Search for the cell housing the specified text and yield its (X, Y) center coordinate. 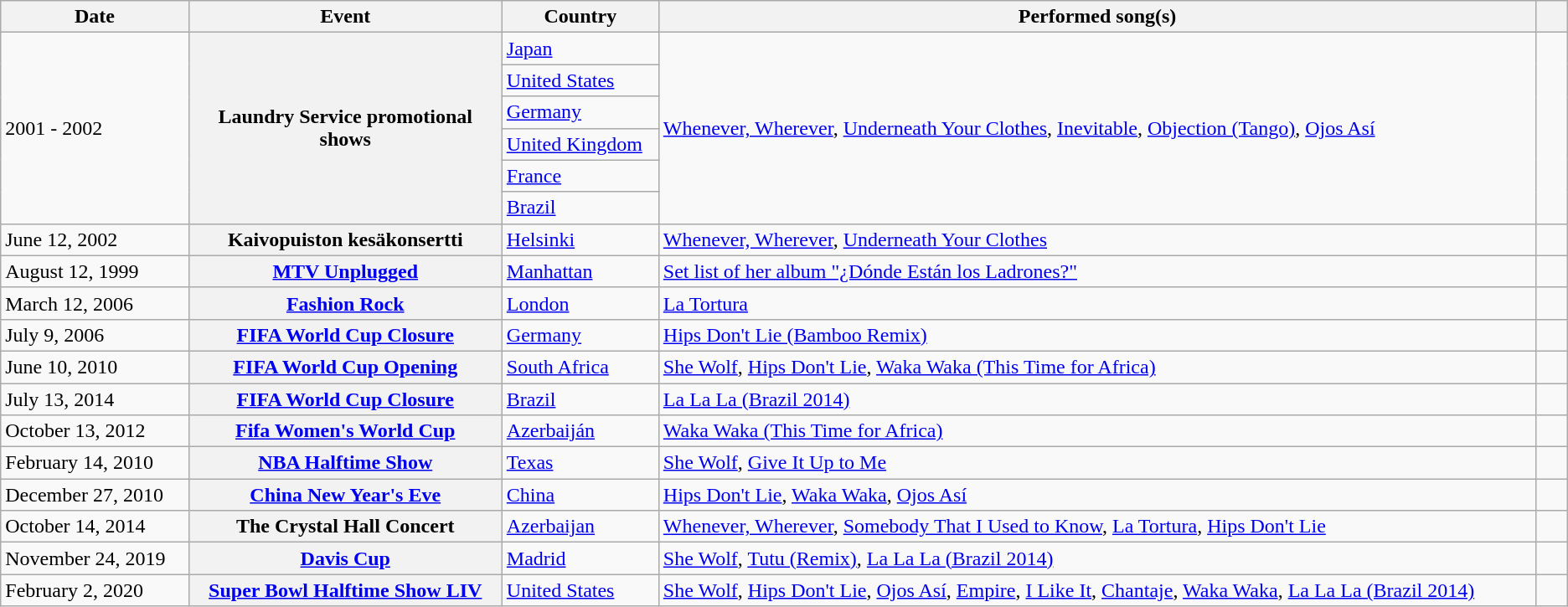
She Wolf, Hips Don't Lie, Ojos Así, Empire, I Like It, Chantaje, Waka Waka, La La La (Brazil 2014) (1097, 590)
London (580, 303)
Manhattan (580, 271)
The Crystal Hall Concert (345, 527)
Hips Don't Lie, Waka Waka, Ojos Así (1097, 495)
July 13, 2014 (95, 399)
Helsinki (580, 239)
She Wolf, Give It Up to Me (1097, 463)
Whenever, Wherever, Underneath Your Clothes (1097, 239)
Super Bowl Halftime Show LIV (345, 590)
Set list of her album "¿Dónde Están los Ladrones?" (1097, 271)
March 12, 2006 (95, 303)
She Wolf, Hips Don't Lie, Waka Waka (This Time for Africa) (1097, 367)
November 24, 2019 (95, 558)
United Kingdom (580, 144)
France (580, 176)
Davis Cup (345, 558)
Country (580, 17)
China New Year's Eve (345, 495)
June 10, 2010 (95, 367)
Texas (580, 463)
Whenever, Wherever, Underneath Your Clothes, Inevitable, Objection (Tango), Ojos Así (1097, 128)
NBA Halftime Show (345, 463)
Japan (580, 49)
October 14, 2014 (95, 527)
June 12, 2002 (95, 239)
Madrid (580, 558)
La Tortura (1097, 303)
La La La (Brazil 2014) (1097, 399)
Waka Waka (This Time for Africa) (1097, 431)
Laundry Service promotional shows (345, 128)
December 27, 2010 (95, 495)
She Wolf, Tutu (Remix), La La La (Brazil 2014) (1097, 558)
Kaivopuiston kesäkonsertti (345, 239)
South Africa (580, 367)
MTV Unplugged (345, 271)
Fifa Women's World Cup (345, 431)
Azerbaijan (580, 527)
February 2, 2020 (95, 590)
Date (95, 17)
February 14, 2010 (95, 463)
2001 - 2002 (95, 128)
Whenever, Wherever, Somebody That I Used to Know, La Tortura, Hips Don't Lie (1097, 527)
Fashion Rock (345, 303)
China (580, 495)
Azerbaiján (580, 431)
Hips Don't Lie (Bamboo Remix) (1097, 335)
October 13, 2012 (95, 431)
Event (345, 17)
FIFA World Cup Opening (345, 367)
August 12, 1999 (95, 271)
July 9, 2006 (95, 335)
Performed song(s) (1097, 17)
